Search for the cell housing the specified text and yield its [X, Y] center coordinate. 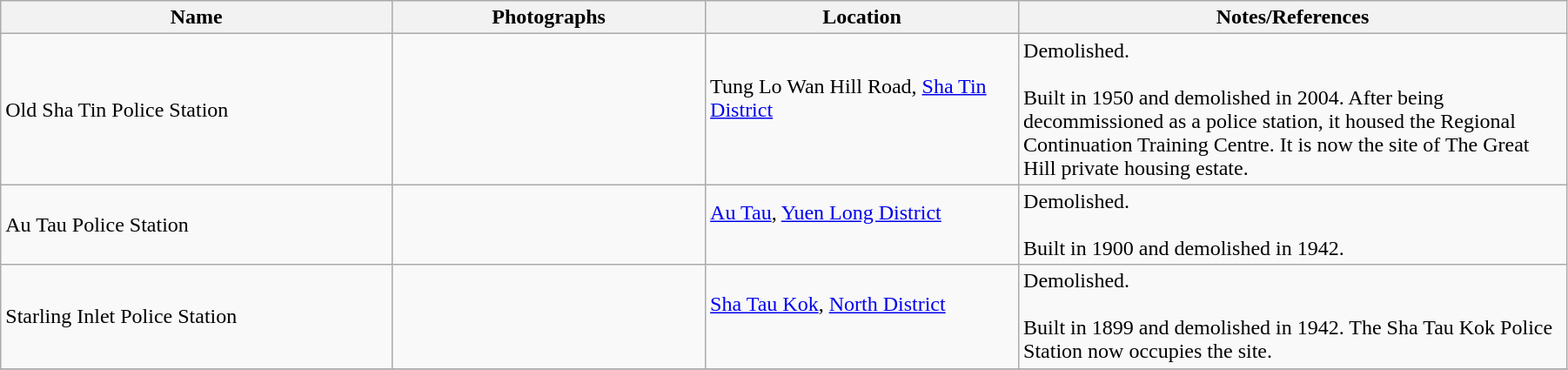
Demolished.Built in 1899 and demolished in 1942. The Sha Tau Kok Police Station now occupies the site. [1293, 317]
Old Sha Tin Police Station [197, 110]
Au Tau, Yuen Long District [862, 225]
Demolished.Built in 1900 and demolished in 1942. [1293, 225]
Notes/References [1293, 17]
Starling Inlet Police Station [197, 317]
Au Tau Police Station [197, 225]
Location [862, 17]
Sha Tau Kok, North District [862, 317]
Name [197, 17]
Tung Lo Wan Hill Road, Sha Tin District [862, 110]
Photographs [549, 17]
